Extract the [x, y] coordinate from the center of the cell holding the provided text.  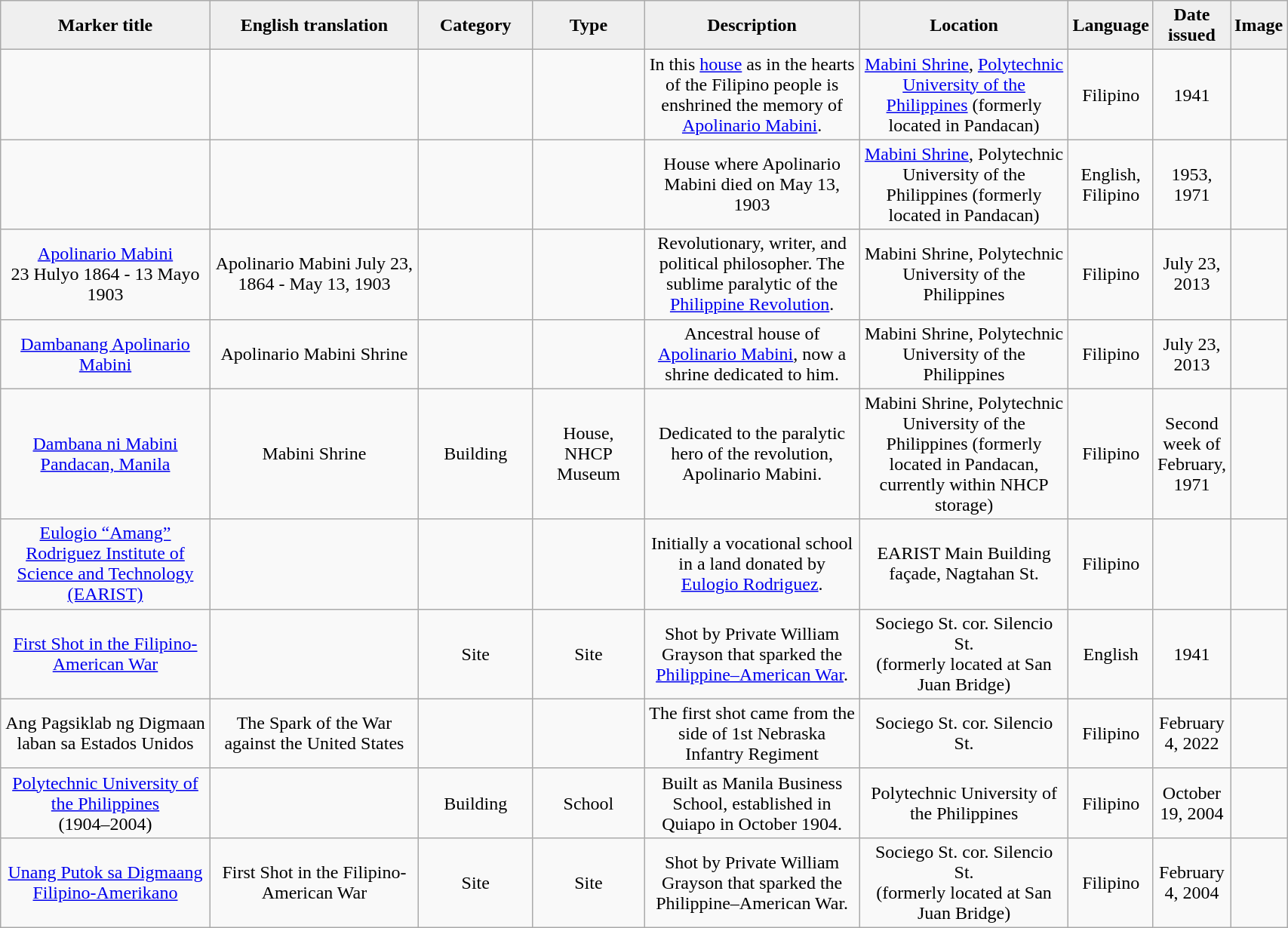
Mabini Shrine [314, 454]
The first shot came from the side of 1st Nebraska Infantry Regiment [752, 733]
Initially a vocational school in a land donated by Eulogio Rodriguez. [752, 564]
The Spark of the War against the United States [314, 733]
October 19, 2004 [1191, 803]
Marker title [106, 26]
Image [1259, 26]
Second week of February, 1971 [1191, 454]
Date issued [1191, 26]
Ancestral house of Apolinario Mabini, now a shrine dedicated to him. [752, 354]
Eulogio “Amang” Rodriguez Institute of Science and Technology (EARIST) [106, 564]
Dambana ni MabiniPandacan, Manila [106, 454]
Revolutionary, writer, and political philosopher. The sublime paralytic of the Philippine Revolution. [752, 275]
School [589, 803]
Description [752, 26]
Sociego St. cor. Silencio St. [964, 733]
English [1111, 653]
EARIST Main Building façade, Nagtahan St. [964, 564]
Mabini Shrine, Polytechnic University of the Philippines (formerly located in Pandacan, currently within NHCP storage) [964, 454]
Dambanang Apolinario Mabini [106, 354]
Polytechnic University of the Philippines(1904–2004) [106, 803]
Language [1111, 26]
Ang Pagsiklab ng Digmaan laban sa Estados Unidos [106, 733]
Location [964, 26]
In this house as in the hearts of the Filipino people is enshrined the memory of Apolinario Mabini. [752, 95]
Apolinario Mabini Shrine [314, 354]
Apolinario Mabini 23 Hulyo 1864 - 13 Mayo 1903 [106, 275]
Unang Putok sa Digmaang Filipino-Amerikano [106, 883]
February 4, 2022 [1191, 733]
Built as Manila Business School, established in Quiapo in October 1904. [752, 803]
House, NHCP Museum [589, 454]
Type [589, 26]
1953, 1971 [1191, 184]
Polytechnic University of the Philippines [964, 803]
House where Apolinario Mabini died on May 13, 1903 [752, 184]
February 4, 2004 [1191, 883]
Dedicated to the paralytic hero of the revolution, Apolinario Mabini. [752, 454]
Category [475, 26]
English, Filipino [1111, 184]
English translation [314, 26]
Apolinario Mabini July 23, 1864 - May 13, 1903 [314, 275]
